Return the [X, Y] coordinate for the center point of the cell that contains the specified text.  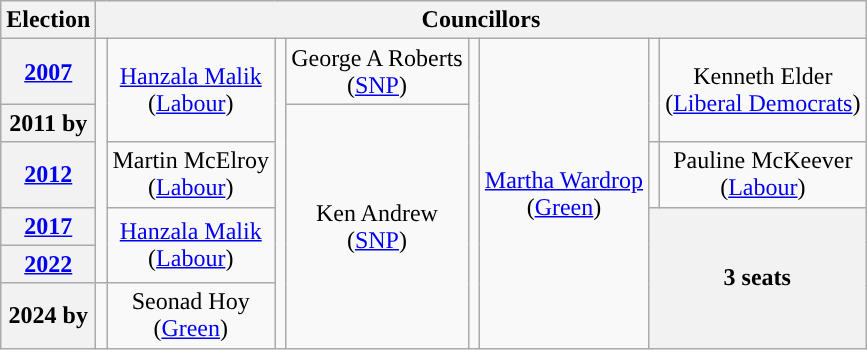
2017 [48, 226]
3 seats [758, 278]
Ken Andrew(SNP) [378, 226]
2022 [48, 264]
2024 by [48, 316]
Martin McElroy(Labour) [191, 174]
Martha Wardrop(Green) [564, 194]
Kenneth Elder(Liberal Democrats) [763, 90]
2011 by [48, 123]
Election [48, 20]
Seonad Hoy(Green) [191, 316]
George A Roberts(SNP) [378, 72]
Councillors [481, 20]
2007 [48, 72]
Pauline McKeever(Labour) [763, 174]
2012 [48, 174]
